Determine the (x, y) coordinate at the center of the cell enclosing the given text.  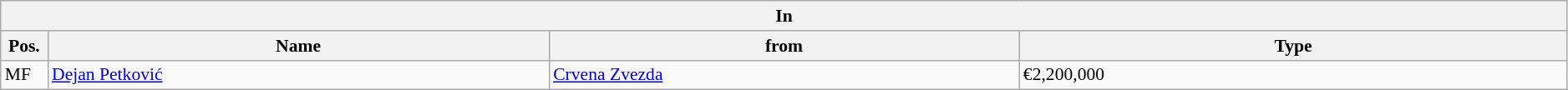
€2,200,000 (1293, 75)
Type (1293, 46)
Dejan Petković (298, 75)
Name (298, 46)
Pos. (24, 46)
from (784, 46)
MF (24, 75)
Crvena Zvezda (784, 75)
In (784, 16)
